Detect which cell encompasses the target text, then output its [X, Y] center coordinate. 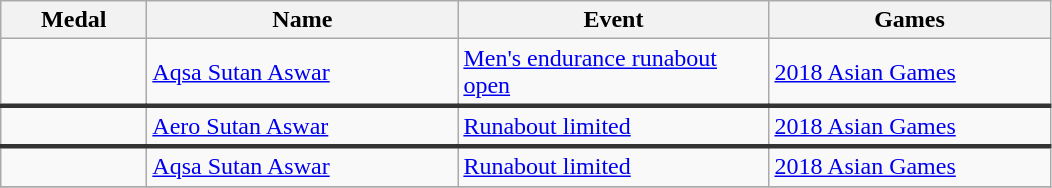
Event [614, 20]
Men's endurance runabout open [614, 72]
Name [302, 20]
Medal [74, 20]
Games [910, 20]
Aero Sutan Aswar [302, 126]
